Pinpoint the cell where the given text exists, returning its (x, y) midpoint coordinate. 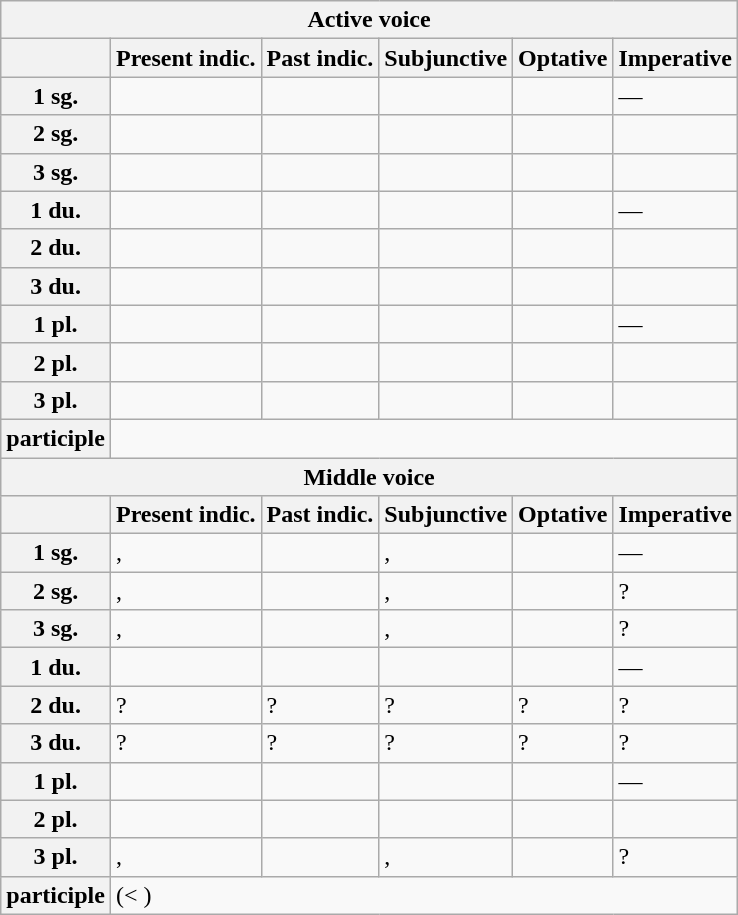
Active voice (370, 20)
Middle voice (370, 477)
(< ) (424, 895)
